Scan for the cell matching the given text and deliver its (X, Y) coordinate at center. 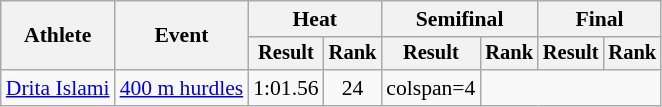
24 (353, 88)
Semifinal (460, 19)
400 m hurdles (182, 88)
colspan=4 (430, 88)
Event (182, 36)
Final (600, 19)
Athlete (58, 36)
Heat (314, 19)
Drita Islami (58, 88)
1:01.56 (286, 88)
